Detect which cell encompasses the target text, then output its (X, Y) center coordinate. 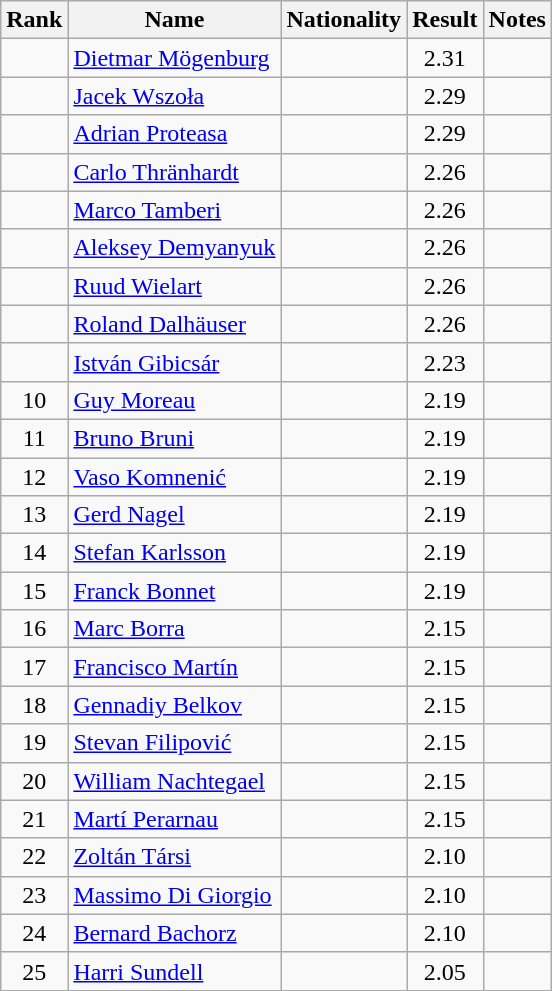
2.05 (445, 971)
Roland Dalhäuser (174, 324)
20 (34, 781)
Harri Sundell (174, 971)
Marco Tamberi (174, 210)
Carlo Thränhardt (174, 172)
25 (34, 971)
Name (174, 20)
2.31 (445, 58)
Rank (34, 20)
2.23 (445, 362)
15 (34, 591)
Zoltán Társi (174, 857)
Martí Perarnau (174, 819)
12 (34, 477)
Francisco Martín (174, 667)
Franck Bonnet (174, 591)
Adrian Proteasa (174, 134)
Massimo Di Giorgio (174, 895)
Ruud Wielart (174, 286)
Stevan Filipović (174, 743)
Jacek Wszoła (174, 96)
19 (34, 743)
Bernard Bachorz (174, 933)
18 (34, 705)
Gennadiy Belkov (174, 705)
14 (34, 553)
Vaso Komnenić (174, 477)
Guy Moreau (174, 400)
István Gibicsár (174, 362)
Bruno Bruni (174, 438)
24 (34, 933)
17 (34, 667)
22 (34, 857)
Gerd Nagel (174, 515)
16 (34, 629)
Marc Borra (174, 629)
William Nachtegael (174, 781)
Notes (517, 20)
Aleksey Demyanyuk (174, 248)
Result (445, 20)
13 (34, 515)
23 (34, 895)
Dietmar Mögenburg (174, 58)
Nationality (344, 20)
Stefan Karlsson (174, 553)
10 (34, 400)
21 (34, 819)
11 (34, 438)
